Output the (x, y) coordinate of the center of the cell containing the given text.  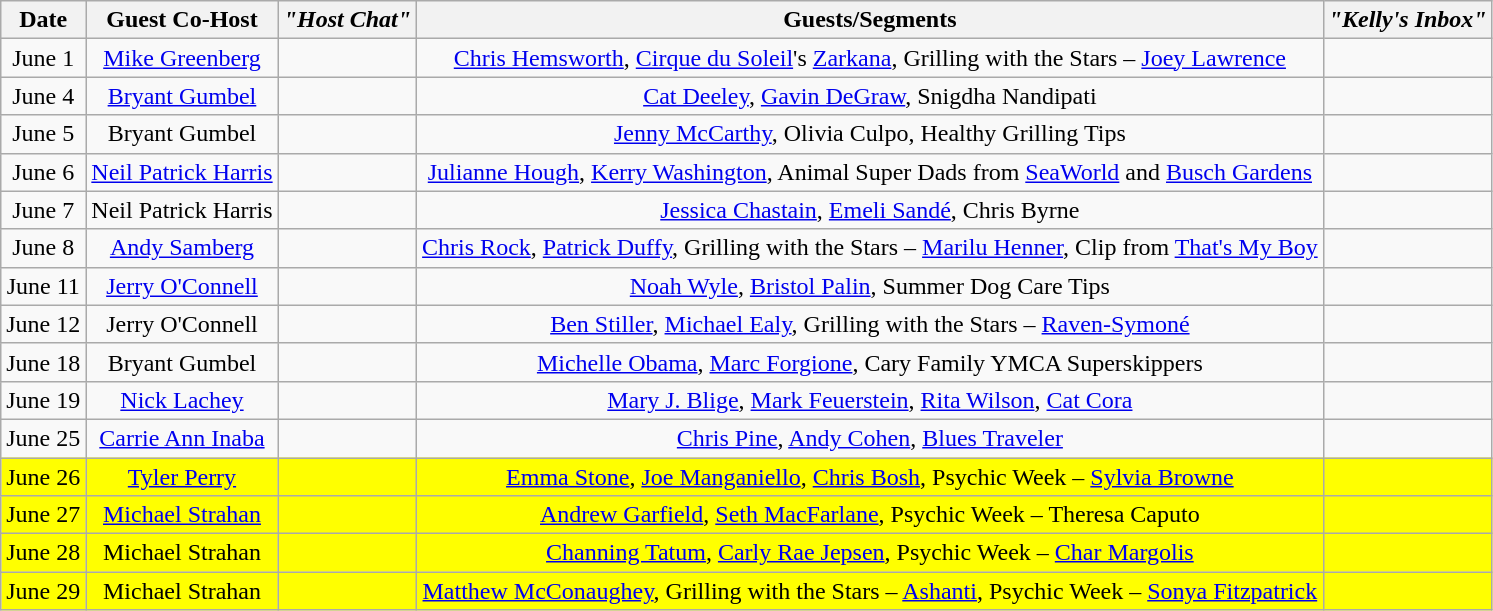
Chris Rock, Patrick Duffy, Grilling with the Stars – Marilu Henner, Clip from That's My Boy (870, 248)
June 29 (44, 591)
Tyler Perry (182, 477)
June 8 (44, 248)
Cat Deeley, Gavin DeGraw, Snigdha Nandipati (870, 96)
Channing Tatum, Carly Rae Jepsen, Psychic Week – Char Margolis (870, 553)
June 19 (44, 400)
June 4 (44, 96)
"Kelly's Inbox" (1408, 20)
Carrie Ann Inaba (182, 438)
June 12 (44, 324)
Chris Hemsworth, Cirque du Soleil's Zarkana, Grilling with the Stars – Joey Lawrence (870, 58)
June 5 (44, 134)
Noah Wyle, Bristol Palin, Summer Dog Care Tips (870, 286)
June 6 (44, 172)
June 11 (44, 286)
Mike Greenberg (182, 58)
"Host Chat" (347, 20)
June 25 (44, 438)
Jessica Chastain, Emeli Sandé, Chris Byrne (870, 210)
Chris Pine, Andy Cohen, Blues Traveler (870, 438)
Ben Stiller, Michael Ealy, Grilling with the Stars – Raven-Symoné (870, 324)
June 28 (44, 553)
June 27 (44, 515)
Mary J. Blige, Mark Feuerstein, Rita Wilson, Cat Cora (870, 400)
Guest Co-Host (182, 20)
June 26 (44, 477)
Nick Lachey (182, 400)
June 7 (44, 210)
Michelle Obama, Marc Forgione, Cary Family YMCA Superskippers (870, 362)
Jenny McCarthy, Olivia Culpo, Healthy Grilling Tips (870, 134)
Date (44, 20)
Julianne Hough, Kerry Washington, Animal Super Dads from SeaWorld and Busch Gardens (870, 172)
Emma Stone, Joe Manganiello, Chris Bosh, Psychic Week – Sylvia Browne (870, 477)
Guests/Segments (870, 20)
Andy Samberg (182, 248)
Matthew McConaughey, Grilling with the Stars – Ashanti, Psychic Week – Sonya Fitzpatrick (870, 591)
June 18 (44, 362)
June 1 (44, 58)
Andrew Garfield, Seth MacFarlane, Psychic Week – Theresa Caputo (870, 515)
